Identify which cell holds the provided text, then report its (x, y) central coordinate. 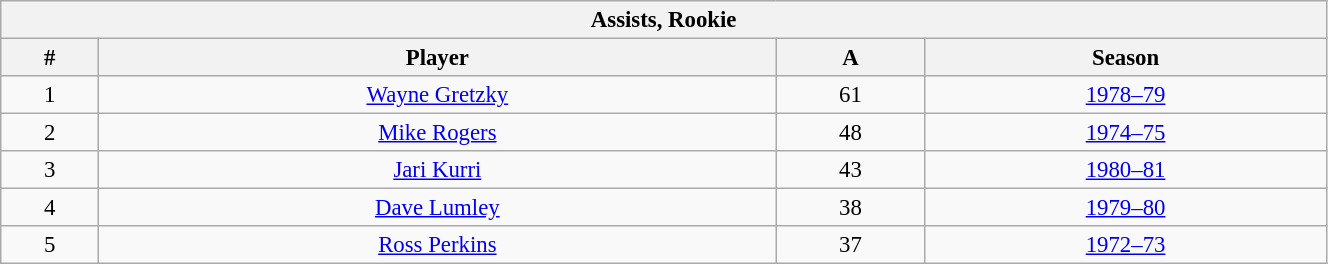
Dave Lumley (438, 208)
61 (850, 95)
Assists, Rookie (664, 20)
37 (850, 245)
43 (850, 170)
Mike Rogers (438, 133)
38 (850, 208)
Jari Kurri (438, 170)
5 (50, 245)
# (50, 58)
1978–79 (1126, 95)
Wayne Gretzky (438, 95)
2 (50, 133)
3 (50, 170)
1972–73 (1126, 245)
1979–80 (1126, 208)
1980–81 (1126, 170)
Ross Perkins (438, 245)
Player (438, 58)
4 (50, 208)
A (850, 58)
48 (850, 133)
1974–75 (1126, 133)
1 (50, 95)
Season (1126, 58)
